Return the (X, Y) coordinate for the center point of the cell that contains the specified text.  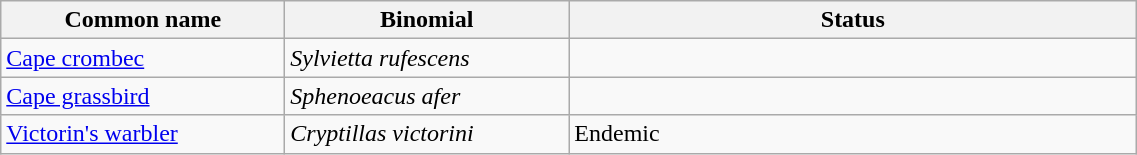
Status (853, 20)
Victorin's warbler (143, 134)
Cape crombec (143, 58)
Common name (143, 20)
Cape grassbird (143, 96)
Sphenoeacus afer (427, 96)
Binomial (427, 20)
Cryptillas victorini (427, 134)
Endemic (853, 134)
Sylvietta rufescens (427, 58)
